Locate the cell with the specified text and output its [x, y] center coordinate. 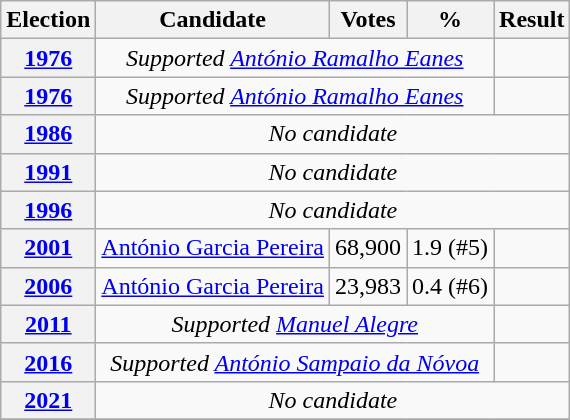
Supported Manuel Alegre [295, 324]
1991 [48, 172]
1.9 (#5) [450, 248]
% [450, 20]
2021 [48, 400]
1996 [48, 210]
1986 [48, 134]
0.4 (#6) [450, 286]
68,900 [368, 248]
2006 [48, 286]
2011 [48, 324]
Result [532, 20]
23,983 [368, 286]
2001 [48, 248]
Election [48, 20]
Supported António Sampaio da Nóvoa [295, 362]
Votes [368, 20]
2016 [48, 362]
Candidate [213, 20]
